Extract the (X, Y) coordinate from the center of the cell holding the provided text.  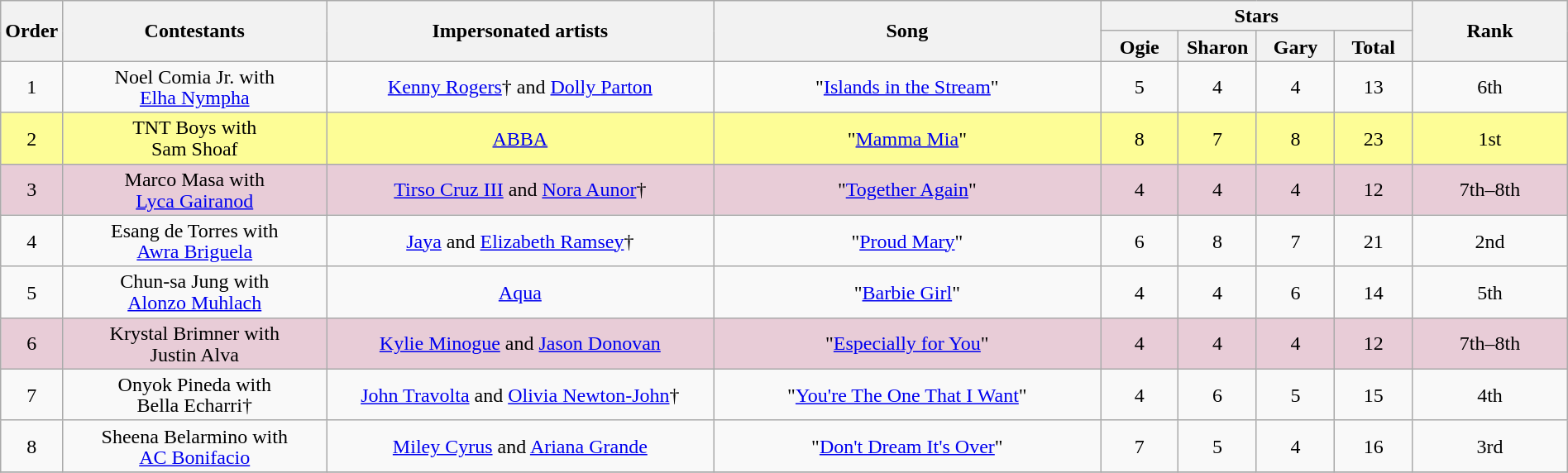
Aqua (520, 292)
Sheena Belarmino withAC Bonifacio (195, 446)
Ogie (1140, 46)
16 (1374, 446)
"Islands in the Stream" (907, 87)
6th (1490, 87)
Contestants (195, 31)
5th (1490, 292)
Stars (1257, 17)
Song (907, 31)
Miley Cyrus and Ariana Grande (520, 446)
1st (1490, 138)
Kenny Rogers† and Dolly Parton (520, 87)
15 (1374, 394)
Onyok Pineda withBella Echarri† (195, 394)
1 (31, 87)
"Especially for You" (907, 343)
Gary (1295, 46)
2 (31, 138)
3 (31, 189)
John Travolta and Olivia Newton-John† (520, 394)
23 (1374, 138)
Rank (1490, 31)
2nd (1490, 241)
3rd (1490, 446)
Total (1374, 46)
"Together Again" (907, 189)
Order (31, 31)
Marco Masa withLyca Gairanod (195, 189)
"Barbie Girl" (907, 292)
13 (1374, 87)
4th (1490, 394)
21 (1374, 241)
Tirso Cruz III and Nora Aunor† (520, 189)
Krystal Brimner withJustin Alva (195, 343)
TNT Boys withSam Shoaf (195, 138)
14 (1374, 292)
Chun-sa Jung withAlonzo Muhlach (195, 292)
"Mamma Mia" (907, 138)
"You're The One That I Want" (907, 394)
Impersonated artists (520, 31)
Kylie Minogue and Jason Donovan (520, 343)
Noel Comia Jr. withElha Nympha (195, 87)
"Proud Mary" (907, 241)
Esang de Torres withAwra Briguela (195, 241)
"Don't Dream It's Over" (907, 446)
Jaya and Elizabeth Ramsey† (520, 241)
ABBA (520, 138)
Sharon (1217, 46)
